Detect which cell encompasses the target text, then output its (x, y) center coordinate. 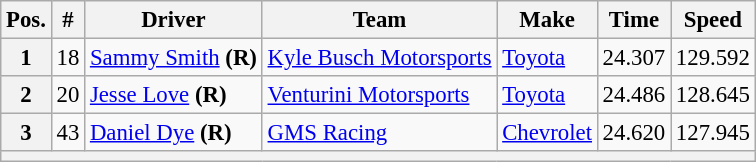
2 (26, 95)
Pos. (26, 20)
Daniel Dye (R) (174, 133)
# (68, 20)
129.592 (714, 58)
Speed (714, 20)
24.486 (634, 95)
24.307 (634, 58)
Team (380, 20)
43 (68, 133)
Time (634, 20)
Kyle Busch Motorsports (380, 58)
Chevrolet (547, 133)
1 (26, 58)
Venturini Motorsports (380, 95)
GMS Racing (380, 133)
20 (68, 95)
Jesse Love (R) (174, 95)
24.620 (634, 133)
Driver (174, 20)
18 (68, 58)
128.645 (714, 95)
Make (547, 20)
Sammy Smith (R) (174, 58)
3 (26, 133)
127.945 (714, 133)
